Pinpoint the cell where the given text exists, returning its (x, y) midpoint coordinate. 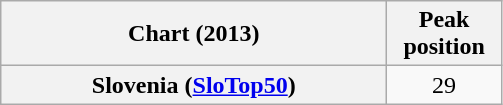
Slovenia (SloTop50) (194, 85)
Peakposition (444, 34)
Chart (2013) (194, 34)
29 (444, 85)
